Return the (X, Y) coordinate for the center point of the cell that contains the specified text.  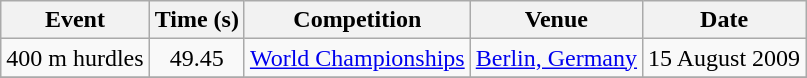
World Championships (357, 58)
Date (724, 20)
Time (s) (196, 20)
49.45 (196, 58)
Berlin, Germany (556, 58)
400 m hurdles (75, 58)
Event (75, 20)
Venue (556, 20)
15 August 2009 (724, 58)
Competition (357, 20)
